Return the (X, Y) coordinate for the center point of the cell that contains the specified text.  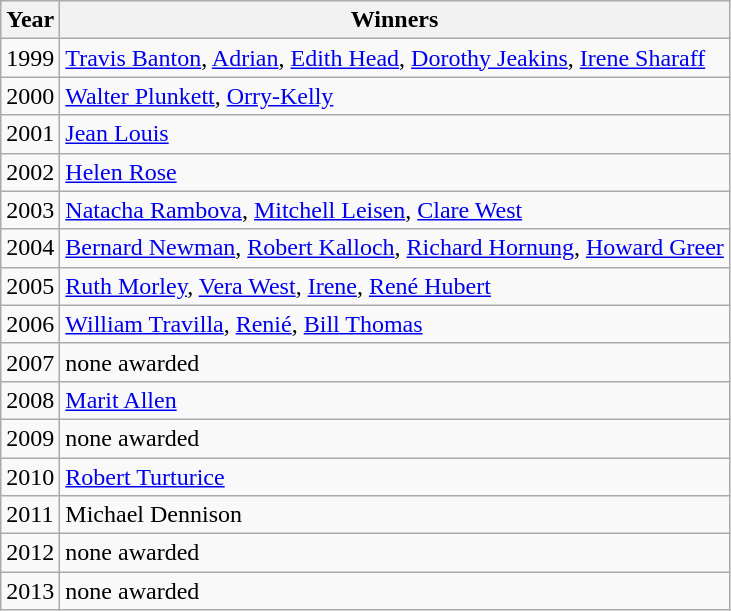
Helen Rose (395, 172)
2012 (30, 553)
Winners (395, 20)
Ruth Morley, Vera West, Irene, René Hubert (395, 286)
2006 (30, 324)
1999 (30, 58)
2004 (30, 248)
Marit Allen (395, 400)
2011 (30, 515)
2003 (30, 210)
Travis Banton, Adrian, Edith Head, Dorothy Jeakins, Irene Sharaff (395, 58)
Bernard Newman, Robert Kalloch, Richard Hornung, Howard Greer (395, 248)
2010 (30, 477)
2007 (30, 362)
Robert Turturice (395, 477)
Year (30, 20)
2002 (30, 172)
2005 (30, 286)
2008 (30, 400)
Walter Plunkett, Orry-Kelly (395, 96)
Michael Dennison (395, 515)
2000 (30, 96)
Natacha Rambova, Mitchell Leisen, Clare West (395, 210)
William Travilla, Renié, Bill Thomas (395, 324)
2013 (30, 591)
Jean Louis (395, 134)
2001 (30, 134)
2009 (30, 438)
